Determine the (x, y) coordinate at the center of the cell enclosing the given text.  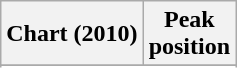
Peakposition (189, 34)
Chart (2010) (72, 34)
